From the cell containing the given text, extract its center point as (X, Y) coordinate. 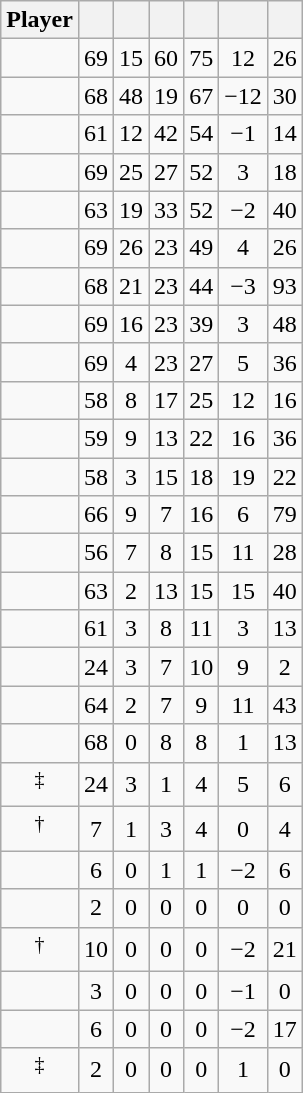
66 (96, 515)
14 (284, 134)
−3 (244, 286)
28 (284, 553)
54 (202, 134)
39 (202, 324)
44 (202, 286)
56 (96, 553)
49 (202, 248)
43 (284, 705)
60 (166, 58)
42 (166, 134)
79 (284, 515)
75 (202, 58)
30 (284, 96)
67 (202, 96)
Player (40, 20)
64 (96, 705)
33 (166, 210)
−12 (244, 96)
93 (284, 286)
59 (96, 438)
